Capture the cell that displays the provided text and extract its (x, y) central coordinate. 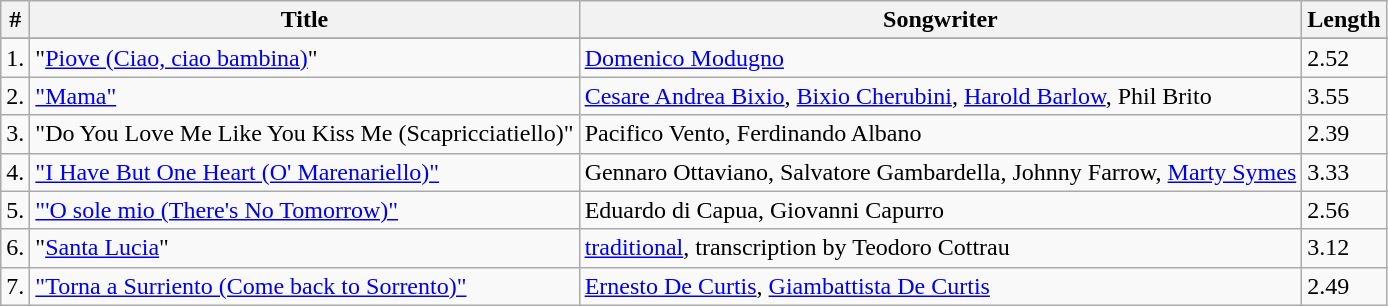
2.52 (1344, 58)
"'O sole mio (There's No Tomorrow)" (304, 210)
# (16, 20)
4. (16, 172)
Domenico Modugno (940, 58)
3.33 (1344, 172)
Songwriter (940, 20)
1. (16, 58)
"Do You Love Me Like You Kiss Me (Scapricciatiello)" (304, 134)
7. (16, 286)
Title (304, 20)
Cesare Andrea Bixio, Bixio Cherubini, Harold Barlow, Phil Brito (940, 96)
2.39 (1344, 134)
2. (16, 96)
5. (16, 210)
2.49 (1344, 286)
"I Have But One Heart (O' Marenariello)" (304, 172)
Eduardo di Capua, Giovanni Capurro (940, 210)
"Mama" (304, 96)
Gennaro Ottaviano, Salvatore Gambardella, Johnny Farrow, Marty Symes (940, 172)
Pacifico Vento, Ferdinando Albano (940, 134)
3.12 (1344, 248)
3.55 (1344, 96)
Length (1344, 20)
Ernesto De Curtis, Giambattista De Curtis (940, 286)
"Torna a Surriento (Come back to Sorrento)" (304, 286)
"Piove (Ciao, ciao bambina)" (304, 58)
6. (16, 248)
traditional, transcription by Teodoro Cottrau (940, 248)
"Santa Lucia" (304, 248)
2.56 (1344, 210)
3. (16, 134)
